For the text-containing cell, return its midpoint in [x, y] coordinate format. 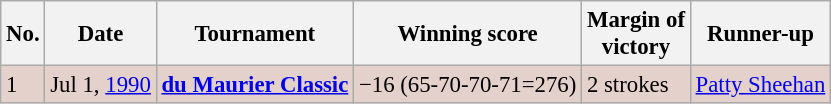
Runner-up [760, 34]
Date [100, 34]
Tournament [254, 34]
Patty Sheehan [760, 85]
2 strokes [636, 85]
1 [23, 85]
du Maurier Classic [254, 85]
Margin ofvictory [636, 34]
Jul 1, 1990 [100, 85]
−16 (65-70-70-71=276) [468, 85]
Winning score [468, 34]
No. [23, 34]
